Extract the (x, y) coordinate from the center of the cell holding the provided text.  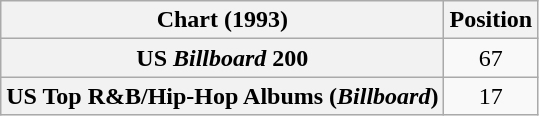
Position (491, 20)
67 (491, 58)
Chart (1993) (222, 20)
US Top R&B/Hip-Hop Albums (Billboard) (222, 96)
17 (491, 96)
US Billboard 200 (222, 58)
